Detect which cell encompasses the target text, then output its [X, Y] center coordinate. 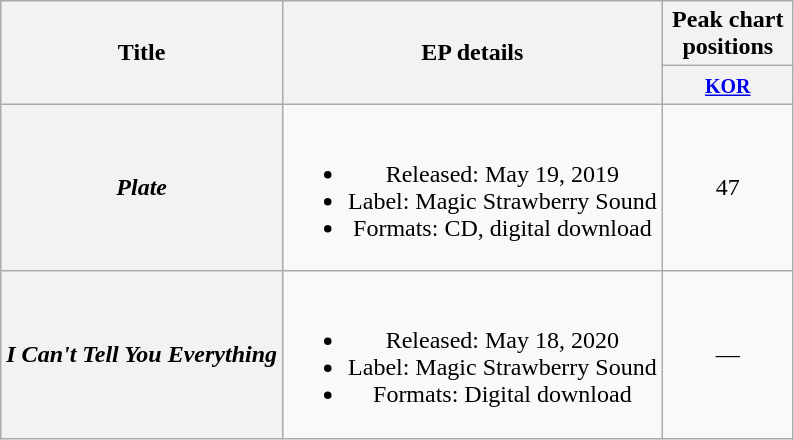
EP details [473, 52]
KOR [728, 85]
Peak chart positions [728, 34]
I Can't Tell You Everything [142, 354]
Plate [142, 188]
47 [728, 188]
Released: May 18, 2020Label: Magic Strawberry SoundFormats: Digital download [473, 354]
Released: May 19, 2019Label: Magic Strawberry SoundFormats: CD, digital download [473, 188]
Title [142, 52]
— [728, 354]
